Determine the (X, Y) coordinate at the center of the cell enclosing the given text.  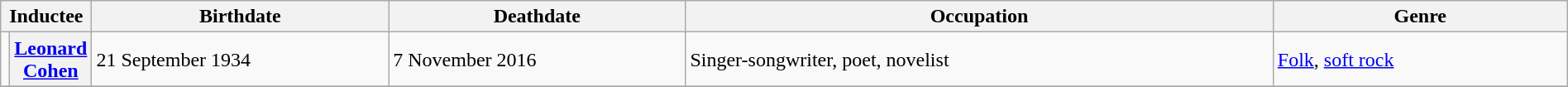
Inductee (46, 17)
Genre (1420, 17)
Birthdate (240, 17)
Folk, soft rock (1420, 60)
Singer-songwriter, poet, novelist (979, 60)
Occupation (979, 17)
21 September 1934 (240, 60)
7 November 2016 (538, 60)
Leonard Cohen (51, 60)
Deathdate (538, 17)
